From the cell containing the given text, extract its center point as (X, Y) coordinate. 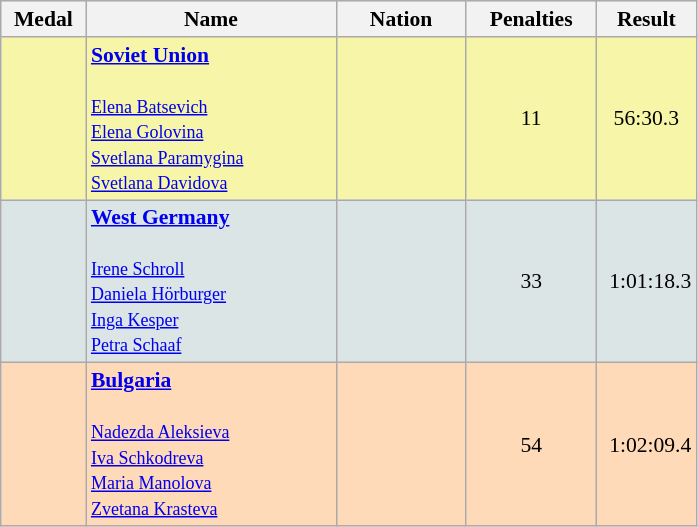
1:01:18.3 (646, 282)
West GermanyIrene SchrollDaniela HörburgerInga KesperPetra Schaaf (211, 282)
Penalties (531, 19)
11 (531, 118)
BulgariaNadezda AleksievaIva SchkodrevaMaria ManolovaZvetana Krasteva (211, 444)
33 (531, 282)
Name (211, 19)
Result (646, 19)
Medal (44, 19)
Soviet UnionElena BatsevichElena GolovinaSvetlana ParamyginaSvetlana Davidova (211, 118)
54 (531, 444)
1:02:09.4 (646, 444)
56:30.3 (646, 118)
Nation (401, 19)
